Capture the cell that displays the provided text and extract its (x, y) central coordinate. 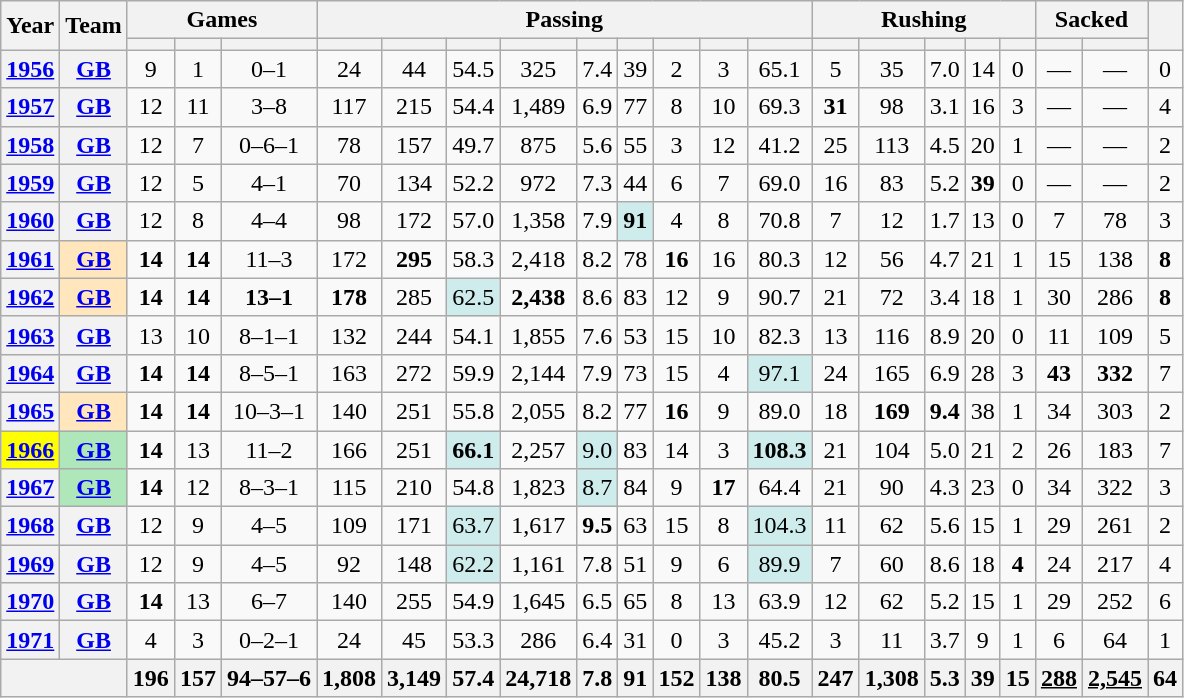
Year (30, 26)
9.5 (598, 526)
35 (892, 69)
8–1–1 (268, 335)
7.4 (598, 69)
217 (1114, 564)
23 (982, 488)
132 (350, 335)
Rushing (924, 20)
69.3 (780, 107)
56 (892, 259)
28 (982, 373)
261 (1114, 526)
54.8 (474, 488)
1.7 (944, 221)
972 (538, 183)
210 (414, 488)
1970 (30, 602)
25 (836, 145)
1,855 (538, 335)
169 (892, 411)
65 (636, 602)
1967 (30, 488)
1,308 (892, 678)
Games (222, 20)
84 (636, 488)
26 (1058, 449)
1960 (30, 221)
52.2 (474, 183)
116 (892, 335)
4–1 (268, 183)
1957 (30, 107)
3.7 (944, 640)
1962 (30, 297)
53.3 (474, 640)
7.0 (944, 69)
332 (1114, 373)
285 (414, 297)
1,645 (538, 602)
80.3 (780, 259)
Sacked (1091, 20)
7.6 (598, 335)
8–3–1 (268, 488)
63.9 (780, 602)
303 (1114, 411)
196 (150, 678)
7.3 (598, 183)
6.5 (598, 602)
54.1 (474, 335)
3.4 (944, 297)
45 (414, 640)
1,617 (538, 526)
1971 (30, 640)
90 (892, 488)
57.0 (474, 221)
325 (538, 69)
2,545 (1114, 678)
4.3 (944, 488)
63 (636, 526)
9.4 (944, 411)
1958 (30, 145)
0–1 (268, 69)
54.9 (474, 602)
62.5 (474, 297)
2,144 (538, 373)
171 (414, 526)
288 (1058, 678)
53 (636, 335)
24,718 (538, 678)
183 (1114, 449)
3.1 (944, 107)
1,358 (538, 221)
178 (350, 297)
117 (350, 107)
6.4 (598, 640)
60 (892, 564)
134 (414, 183)
255 (414, 602)
82.3 (780, 335)
322 (1114, 488)
108.3 (780, 449)
Team (94, 26)
152 (676, 678)
43 (1058, 373)
247 (836, 678)
9.0 (598, 449)
165 (892, 373)
0–2–1 (268, 640)
8–5–1 (268, 373)
1,823 (538, 488)
104 (892, 449)
6–7 (268, 602)
1961 (30, 259)
62.2 (474, 564)
10–3–1 (268, 411)
1,489 (538, 107)
1964 (30, 373)
13–1 (268, 297)
163 (350, 373)
11–2 (268, 449)
64.4 (780, 488)
94–57–6 (268, 678)
57.4 (474, 678)
89.0 (780, 411)
1,808 (350, 678)
54.5 (474, 69)
97.1 (780, 373)
1966 (30, 449)
166 (350, 449)
92 (350, 564)
5.3 (944, 678)
2,055 (538, 411)
69.0 (780, 183)
54.4 (474, 107)
244 (414, 335)
8.9 (944, 335)
295 (414, 259)
1956 (30, 69)
1959 (30, 183)
115 (350, 488)
38 (982, 411)
252 (1114, 602)
148 (414, 564)
272 (414, 373)
875 (538, 145)
Passing (565, 20)
2,418 (538, 259)
41.2 (780, 145)
215 (414, 107)
8.7 (598, 488)
113 (892, 145)
80.5 (780, 678)
51 (636, 564)
1965 (30, 411)
45.2 (780, 640)
70 (350, 183)
3–8 (268, 107)
1969 (30, 564)
1968 (30, 526)
59.9 (474, 373)
66.1 (474, 449)
90.7 (780, 297)
5.0 (944, 449)
55.8 (474, 411)
55 (636, 145)
2,438 (538, 297)
3,149 (414, 678)
104.3 (780, 526)
72 (892, 297)
65.1 (780, 69)
0–6–1 (268, 145)
30 (1058, 297)
1963 (30, 335)
2,257 (538, 449)
17 (724, 488)
89.9 (780, 564)
63.7 (474, 526)
1,161 (538, 564)
73 (636, 373)
4.7 (944, 259)
70.8 (780, 221)
11–3 (268, 259)
58.3 (474, 259)
49.7 (474, 145)
4–4 (268, 221)
4.5 (944, 145)
